Output the (X, Y) coordinate of the center of the cell containing the given text.  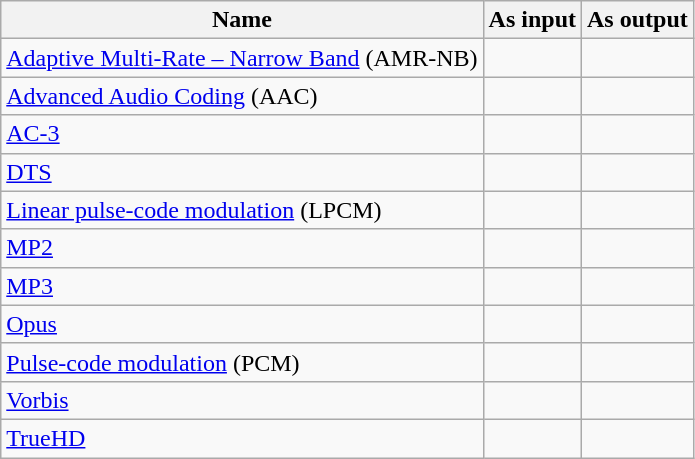
MP3 (242, 286)
As input (532, 20)
Pulse-code modulation (PCM) (242, 362)
Adaptive Multi-Rate – Narrow Band (AMR-NB) (242, 58)
Advanced Audio Coding (AAC) (242, 96)
Name (242, 20)
Linear pulse-code modulation (LPCM) (242, 210)
As output (638, 20)
AC-3 (242, 134)
DTS (242, 172)
TrueHD (242, 438)
Opus (242, 324)
Vorbis (242, 400)
MP2 (242, 248)
